From the cell containing the given text, extract its center point as (X, Y) coordinate. 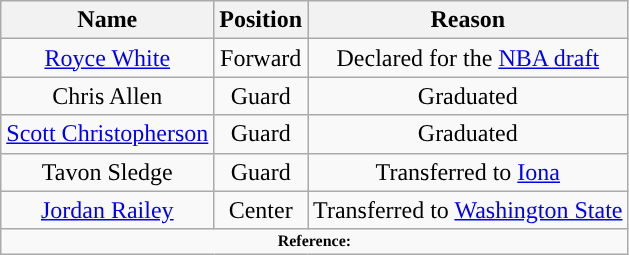
Tavon Sledge (108, 172)
Position (261, 20)
Name (108, 20)
Center (261, 210)
Jordan Railey (108, 210)
Declared for the NBA draft (468, 58)
Transferred to Washington State (468, 210)
Forward (261, 58)
Chris Allen (108, 96)
Reason (468, 20)
Transferred to Iona (468, 172)
Royce White (108, 58)
Reference: (314, 241)
Scott Christopherson (108, 134)
